Extract the (X, Y) coordinate from the center of the cell holding the provided text.  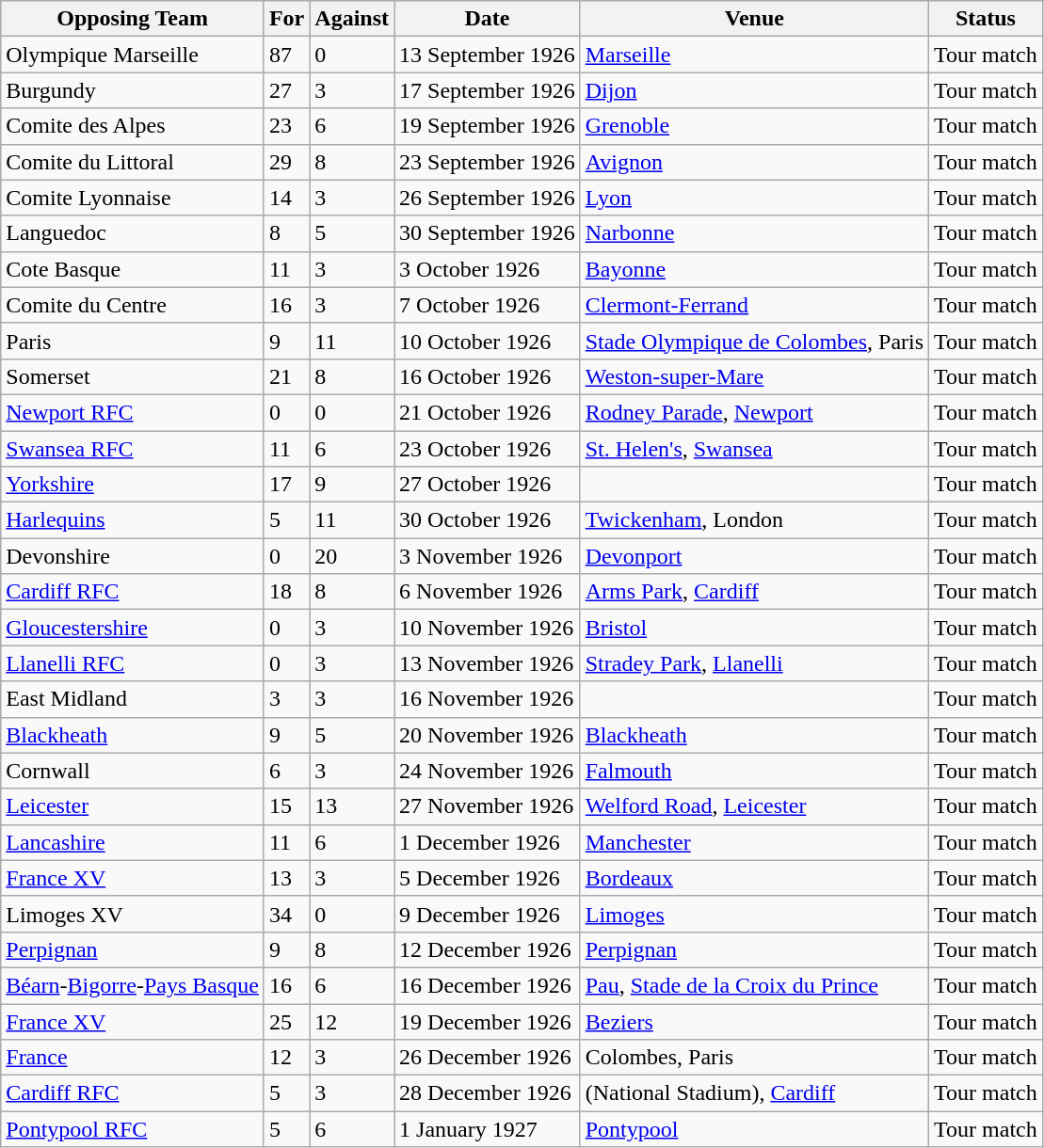
3 October 1926 (488, 269)
Opposing Team (133, 19)
Burgundy (133, 90)
Cornwall (133, 771)
Grenoble (754, 126)
16 November 1926 (488, 699)
Pau, Stade de la Croix du Prince (754, 985)
17 (286, 485)
3 November 1926 (488, 556)
Pontypool RFC (133, 1129)
Comite Lyonnaise (133, 198)
16 October 1926 (488, 376)
Against (352, 19)
Rodney Parade, Newport (754, 412)
13 November 1926 (488, 663)
21 (286, 376)
23 September 1926 (488, 162)
Lyon (754, 198)
Somerset (133, 376)
26 December 1926 (488, 1058)
20 (352, 556)
30 September 1926 (488, 233)
14 (286, 198)
12 December 1926 (488, 949)
Languedoc (133, 233)
27 (286, 90)
5 December 1926 (488, 878)
Status (987, 19)
26 September 1926 (488, 198)
28 December 1926 (488, 1093)
19 September 1926 (488, 126)
East Midland (133, 699)
Swansea RFC (133, 449)
7 October 1926 (488, 305)
Beziers (754, 1021)
19 December 1926 (488, 1021)
Lancashire (133, 842)
23 October 1926 (488, 449)
Marseille (754, 55)
Arms Park, Cardiff (754, 592)
Gloucestershire (133, 628)
23 (286, 126)
Paris (133, 341)
Dijon (754, 90)
34 (286, 914)
Olympique Marseille (133, 55)
Pontypool (754, 1129)
24 November 1926 (488, 771)
21 October 1926 (488, 412)
Comite du Centre (133, 305)
16 December 1926 (488, 985)
Twickenham, London (754, 520)
Comite du Littoral (133, 162)
Comite des Alpes (133, 126)
Stade Olympique de Colombes, Paris (754, 341)
Stradey Park, Llanelli (754, 663)
Harlequins (133, 520)
18 (286, 592)
1 January 1927 (488, 1129)
Narbonne (754, 233)
Weston-super-Mare (754, 376)
Welford Road, Leicester (754, 806)
Béarn-Bigorre-Pays Basque (133, 985)
17 September 1926 (488, 90)
Avignon (754, 162)
13 September 1926 (488, 55)
29 (286, 162)
10 October 1926 (488, 341)
Cote Basque (133, 269)
France (133, 1058)
Yorkshire (133, 485)
20 November 1926 (488, 735)
Newport RFC (133, 412)
9 December 1926 (488, 914)
Venue (754, 19)
1 December 1926 (488, 842)
Clermont-Ferrand (754, 305)
Bristol (754, 628)
30 October 1926 (488, 520)
Bayonne (754, 269)
For (286, 19)
Manchester (754, 842)
Limoges (754, 914)
87 (286, 55)
St. Helen's, Swansea (754, 449)
10 November 1926 (488, 628)
Devonshire (133, 556)
15 (286, 806)
Limoges XV (133, 914)
6 November 1926 (488, 592)
Date (488, 19)
Leicester (133, 806)
27 October 1926 (488, 485)
Colombes, Paris (754, 1058)
Falmouth (754, 771)
Devonport (754, 556)
(National Stadium), Cardiff (754, 1093)
27 November 1926 (488, 806)
25 (286, 1021)
Llanelli RFC (133, 663)
Bordeaux (754, 878)
